Extract the (X, Y) coordinate from the center of the cell holding the provided text.  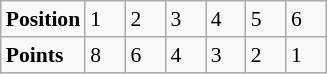
8 (105, 55)
Position (43, 19)
Points (43, 55)
5 (266, 19)
